Identify which cell holds the provided text, then report its [x, y] central coordinate. 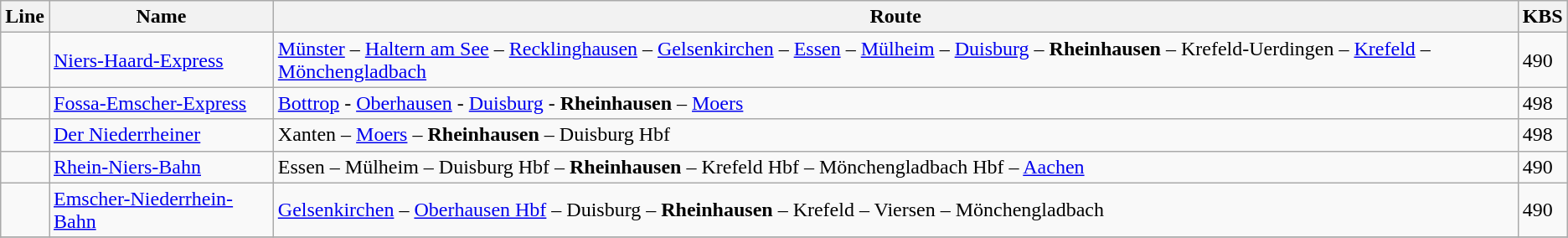
Line [25, 17]
Emscher-Niederrhein-Bahn [161, 210]
Fossa-Emscher-Express [161, 103]
Name [161, 17]
Niers-Haard-Express [161, 60]
KBS [1543, 17]
Xanten – Moers – Rheinhausen – Duisburg Hbf [895, 135]
Route [895, 17]
Bottrop - Oberhausen - Duisburg - Rheinhausen – Moers [895, 103]
Münster – Haltern am See – Recklinghausen – Gelsenkirchen – Essen – Mülheim – Duisburg – Rheinhausen – Krefeld-Uerdingen – Krefeld – Mönchengladbach [895, 60]
Rhein-Niers-Bahn [161, 167]
Gelsenkirchen – Oberhausen Hbf – Duisburg – Rheinhausen – Krefeld – Viersen – Mönchengladbach [895, 210]
Essen – Mülheim – Duisburg Hbf – Rheinhausen – Krefeld Hbf – Mönchengladbach Hbf – Aachen [895, 167]
Der Niederrheiner [161, 135]
